Output the [X, Y] coordinate of the center of the cell containing the given text.  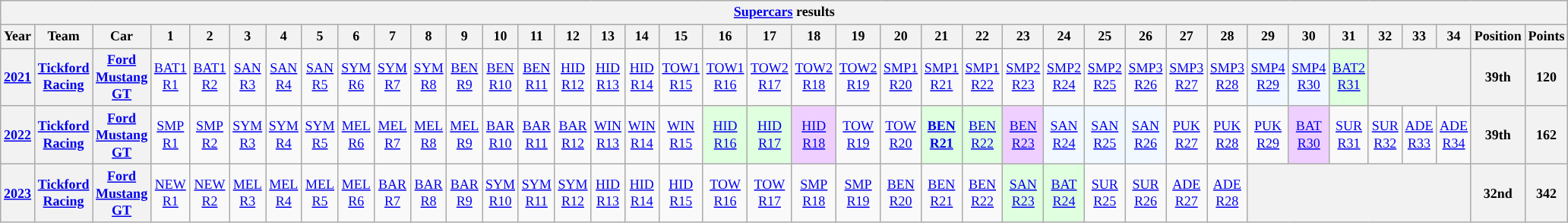
SURR26 [1146, 193]
MELR5 [320, 193]
23 [1023, 37]
TOW2R17 [770, 77]
MELR7 [393, 135]
MELR8 [428, 135]
9 [465, 37]
4 [284, 37]
SYMR5 [320, 135]
14 [641, 37]
SANR24 [1064, 135]
11 [536, 37]
BARR10 [501, 135]
BAT2R31 [1349, 77]
ADER33 [1419, 135]
SMP2R23 [1023, 77]
2022 [18, 135]
TOWR17 [770, 193]
SANR5 [320, 77]
SMP1R20 [901, 77]
SYMR8 [428, 77]
24 [1064, 37]
SANR3 [248, 77]
1 [170, 37]
6 [356, 37]
28 [1228, 37]
SMP3R27 [1187, 77]
NEWR1 [170, 193]
SYMR6 [356, 77]
MELR4 [284, 193]
BAT1R1 [170, 77]
TOWR16 [725, 193]
SMP3R26 [1146, 77]
SURR31 [1349, 135]
3 [248, 37]
32 [1385, 37]
HIDR12 [573, 77]
BAT1R2 [210, 77]
SMP2R24 [1064, 77]
WINR13 [608, 135]
BARR7 [393, 193]
TOWR19 [858, 135]
SYMR10 [501, 193]
8 [428, 37]
13 [608, 37]
BARR12 [573, 135]
SYMR7 [393, 77]
BATR24 [1064, 193]
BATR30 [1309, 135]
HIDR15 [681, 193]
TOW2R19 [858, 77]
10 [501, 37]
2 [210, 37]
BENR20 [901, 193]
26 [1146, 37]
25 [1105, 37]
NEWR2 [210, 193]
SYMR3 [248, 135]
29 [1268, 37]
2023 [18, 193]
SMP4R29 [1268, 77]
WINR15 [681, 135]
Car [122, 37]
15 [681, 37]
32nd [1498, 193]
19 [858, 37]
ADER34 [1454, 135]
MELR3 [248, 193]
TOW1R16 [725, 77]
BARR9 [465, 193]
ADER28 [1228, 193]
BARR11 [536, 135]
21 [941, 37]
SMPR18 [814, 193]
31 [1349, 37]
PUKR29 [1268, 135]
SMP1R22 [982, 77]
5 [320, 37]
SMPR1 [170, 135]
120 [1547, 77]
Supercars results [784, 12]
HIDR18 [814, 135]
BENR10 [501, 77]
162 [1547, 135]
12 [573, 37]
34 [1454, 37]
SURR25 [1105, 193]
SYMR12 [573, 193]
WINR14 [641, 135]
HIDR16 [725, 135]
SMPR2 [210, 135]
18 [814, 37]
20 [901, 37]
MELR9 [465, 135]
SMP3R28 [1228, 77]
342 [1547, 193]
SURR32 [1385, 135]
SMP1R21 [941, 77]
BARR8 [428, 193]
SYMR4 [284, 135]
SANR26 [1146, 135]
Position [1498, 37]
BENR11 [536, 77]
SMPR19 [858, 193]
Points [1547, 37]
PUKR28 [1228, 135]
2021 [18, 77]
TOW2R18 [814, 77]
ADER27 [1187, 193]
BENR23 [1023, 135]
SYMR11 [536, 193]
30 [1309, 37]
BENR9 [465, 77]
22 [982, 37]
27 [1187, 37]
SANR23 [1023, 193]
7 [393, 37]
SANR25 [1105, 135]
TOWR20 [901, 135]
33 [1419, 37]
HIDR17 [770, 135]
Year [18, 37]
SMP2R25 [1105, 77]
SMP4R30 [1309, 77]
SANR4 [284, 77]
16 [725, 37]
TOW1R15 [681, 77]
PUKR27 [1187, 135]
17 [770, 37]
Team [63, 37]
